Identify which cell holds the provided text, then report its [X, Y] central coordinate. 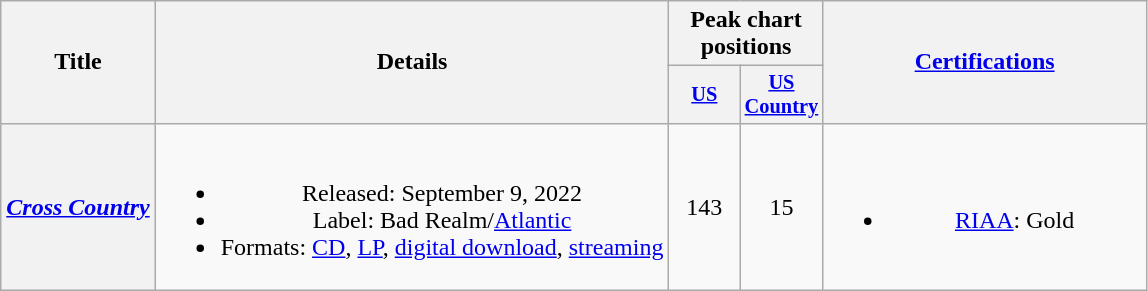
15 [782, 206]
Peak chart positions [746, 34]
US [704, 95]
Cross Country [78, 206]
Certifications [984, 62]
Title [78, 62]
Released: September 9, 2022Label: Bad Realm/AtlanticFormats: CD, LP, digital download, streaming [412, 206]
USCountry [782, 95]
143 [704, 206]
Details [412, 62]
RIAA: Gold [984, 206]
